Detect which cell encompasses the target text, then output its [x, y] center coordinate. 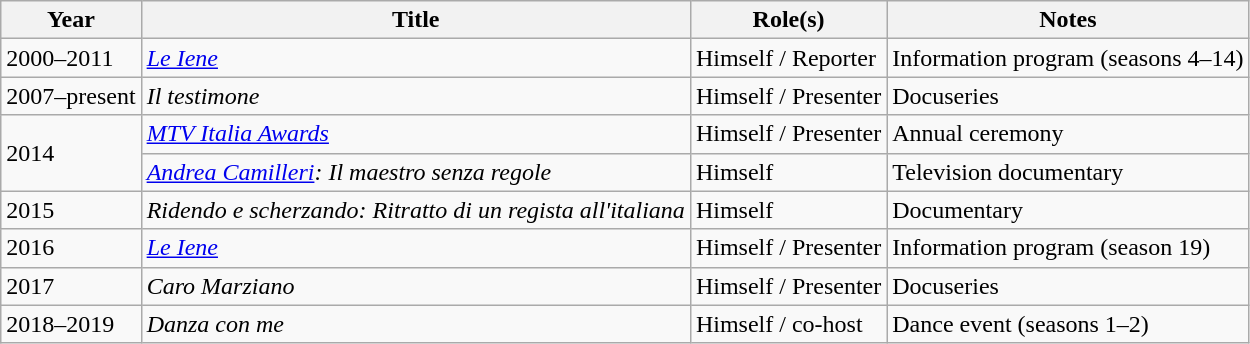
Danza con me [416, 324]
Annual ceremony [1068, 134]
Il testimone [416, 96]
Year [71, 20]
Television documentary [1068, 172]
Caro Marziano [416, 286]
2015 [71, 210]
Information program (season 19) [1068, 248]
2017 [71, 286]
2018–2019 [71, 324]
Ridendo e scherzando: Ritratto di un regista all'italiana [416, 210]
2014 [71, 153]
Information program (seasons 4–14) [1068, 58]
Himself / Reporter [788, 58]
Andrea Camilleri: Il maestro senza regole [416, 172]
Himself / co-host [788, 324]
MTV Italia Awards [416, 134]
2016 [71, 248]
2000–2011 [71, 58]
Documentary [1068, 210]
Title [416, 20]
Notes [1068, 20]
Dance event (seasons 1–2) [1068, 324]
2007–present [71, 96]
Role(s) [788, 20]
